Find where the given text appears and provide that cell's center as (X, Y) coordinate. 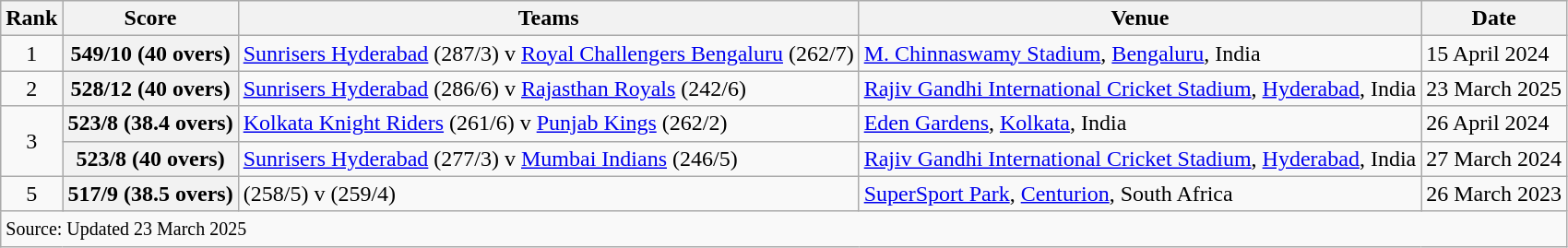
3 (31, 141)
Date (1494, 18)
Sunrisers Hyderabad (287/3) v Royal Challengers Bengaluru (262/7) (548, 53)
Rank (31, 18)
523/8 (38.4 overs) (150, 124)
15 April 2024 (1494, 53)
Teams (548, 18)
523/8 (40 overs) (150, 159)
Kolkata Knight Riders (261/6) v Punjab Kings (262/2) (548, 124)
1 (31, 53)
Source: Updated 23 March 2025 (784, 229)
M. Chinnaswamy Stadium, Bengaluru, India (1140, 53)
26 March 2023 (1494, 194)
Venue (1140, 18)
23 March 2025 (1494, 89)
Sunrisers Hyderabad (277/3) v Mumbai Indians (246/5) (548, 159)
549/10 (40 overs) (150, 53)
26 April 2024 (1494, 124)
2 (31, 89)
Eden Gardens, Kolkata, India (1140, 124)
Score (150, 18)
(258/5) v (259/4) (548, 194)
528/12 (40 overs) (150, 89)
517/9 (38.5 overs) (150, 194)
5 (31, 194)
27 March 2024 (1494, 159)
SuperSport Park, Centurion, South Africa (1140, 194)
Sunrisers Hyderabad (286/6) v Rajasthan Royals (242/6) (548, 89)
